From the cell containing the given text, extract its center point as (X, Y) coordinate. 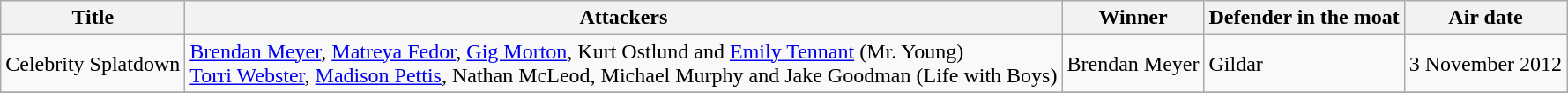
Title (93, 18)
Winner (1133, 18)
Defender in the moat (1304, 18)
Celebrity Splatdown (93, 64)
Attackers (624, 18)
Brendan Meyer (1133, 64)
Air date (1485, 18)
3 November 2012 (1485, 64)
Gildar (1304, 64)
